Capture the cell that displays the provided text and extract its [x, y] central coordinate. 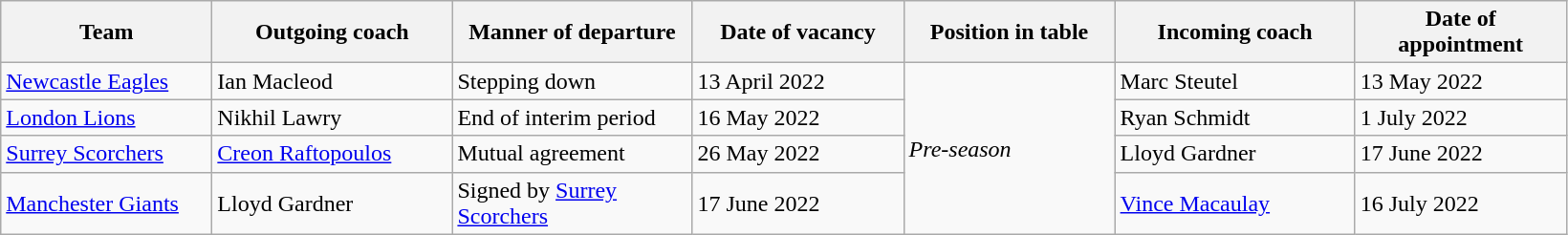
Stepping down [572, 81]
Surrey Scorchers [107, 154]
London Lions [107, 117]
16 July 2022 [1461, 203]
End of interim period [572, 117]
1 July 2022 [1461, 117]
Newcastle Eagles [107, 81]
Position in table [1010, 32]
26 May 2022 [797, 154]
Incoming coach [1235, 32]
Nikhil Lawry [333, 117]
Manner of departure [572, 32]
Signed by Surrey Scorchers [572, 203]
13 May 2022 [1461, 81]
Outgoing coach [333, 32]
Ryan Schmidt [1235, 117]
Vince Macaulay [1235, 203]
Date of vacancy [797, 32]
Manchester Giants [107, 203]
Team [107, 32]
Ian Macleod [333, 81]
Date of appointment [1461, 32]
Creon Raftopoulos [333, 154]
Mutual agreement [572, 154]
Pre-season [1010, 149]
Marc Steutel [1235, 81]
13 April 2022 [797, 81]
16 May 2022 [797, 117]
